Search for the cell housing the specified text and yield its [x, y] center coordinate. 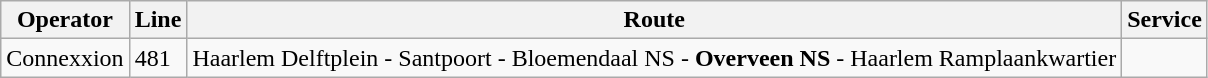
Connexxion [65, 58]
481 [158, 58]
Line [158, 20]
Operator [65, 20]
Route [654, 20]
Haarlem Delftplein - Santpoort - Bloemendaal NS - Overveen NS - Haarlem Ramplaankwartier [654, 58]
Service [1165, 20]
